For the text-containing cell, return its midpoint in (X, Y) coordinate format. 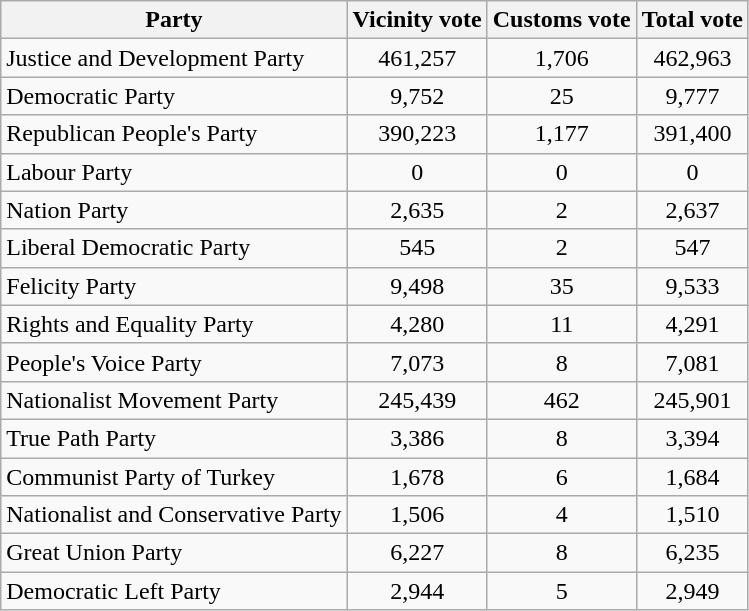
4,291 (692, 324)
9,752 (417, 96)
4,280 (417, 324)
Justice and Development Party (174, 58)
Customs vote (562, 20)
1,706 (562, 58)
True Path Party (174, 438)
1,684 (692, 477)
3,386 (417, 438)
1,506 (417, 515)
35 (562, 286)
391,400 (692, 134)
6,235 (692, 553)
9,533 (692, 286)
6 (562, 477)
461,257 (417, 58)
390,223 (417, 134)
245,901 (692, 400)
9,777 (692, 96)
462,963 (692, 58)
547 (692, 248)
7,081 (692, 362)
2,949 (692, 591)
545 (417, 248)
Total vote (692, 20)
1,678 (417, 477)
Rights and Equality Party (174, 324)
2,637 (692, 210)
9,498 (417, 286)
462 (562, 400)
11 (562, 324)
6,227 (417, 553)
3,394 (692, 438)
Great Union Party (174, 553)
7,073 (417, 362)
2,635 (417, 210)
Communist Party of Turkey (174, 477)
245,439 (417, 400)
1,510 (692, 515)
25 (562, 96)
1,177 (562, 134)
Vicinity vote (417, 20)
Democratic Party (174, 96)
Nationalist and Conservative Party (174, 515)
Party (174, 20)
5 (562, 591)
2,944 (417, 591)
Nationalist Movement Party (174, 400)
Nation Party (174, 210)
Democratic Left Party (174, 591)
Felicity Party (174, 286)
4 (562, 515)
Liberal Democratic Party (174, 248)
Labour Party (174, 172)
People's Voice Party (174, 362)
Republican People's Party (174, 134)
